Return the [x, y] coordinate for the center point of the cell that contains the specified text.  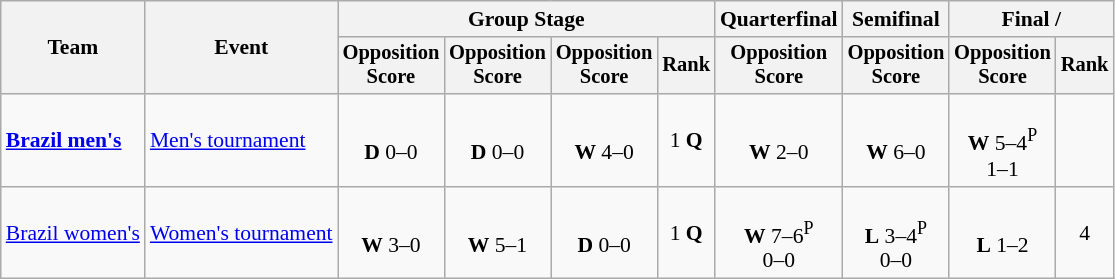
Women's tournament [242, 233]
W 5–1 [498, 233]
4 [1085, 233]
Brazil women's [73, 233]
Team [73, 48]
W 4–0 [604, 140]
Men's tournament [242, 140]
W 2–0 [779, 140]
W 3–0 [392, 233]
Semifinal [896, 19]
W 7–6P0–0 [779, 233]
Event [242, 48]
Group Stage [526, 19]
W 5–4P1–1 [1002, 140]
W 6–0 [896, 140]
L 1–2 [1002, 233]
Quarterfinal [779, 19]
Final / [1031, 19]
L 3–4P0–0 [896, 233]
Brazil men's [73, 140]
